Return the (x, y) coordinate for the center point of the cell that contains the specified text.  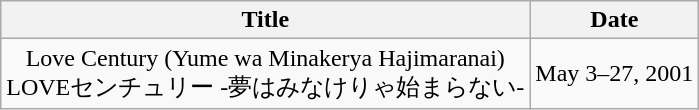
Title (266, 20)
May 3–27, 2001 (614, 74)
Date (614, 20)
Love Century (Yume wa Minakerya Hajimaranai)LOVEセンチュリー -夢はみなけりゃ始まらない- (266, 74)
